Pinpoint the cell where the given text exists, returning its (X, Y) midpoint coordinate. 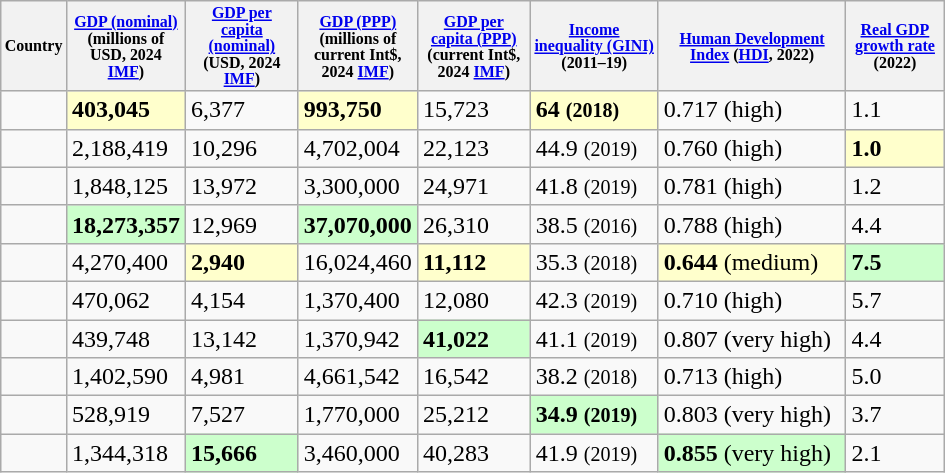
2,940 (242, 262)
2,188,419 (126, 148)
34.9 (2019) (594, 415)
5.7 (895, 300)
GDP per capita (nominal)(USD, 2024 IMF) (242, 46)
528,919 (126, 415)
Income inequality (GINI) (2011–19) (594, 46)
1,770,000 (358, 415)
24,971 (474, 186)
12,080 (474, 300)
1,370,400 (358, 300)
0.803 (very high) (752, 415)
15,723 (474, 110)
4,154 (242, 300)
3,300,000 (358, 186)
0.807 (very high) (752, 339)
7.5 (895, 262)
40,283 (474, 453)
403,045 (126, 110)
41.9 (2019) (594, 453)
22,123 (474, 148)
5.0 (895, 377)
GDP (nominal) (millions of USD, 2024 IMF) (126, 46)
16,024,460 (358, 262)
4,702,004 (358, 148)
44.9 (2019) (594, 148)
15,666 (242, 453)
18,273,357 (126, 224)
1,344,318 (126, 453)
41,022 (474, 339)
3,460,000 (358, 453)
41.8 (2019) (594, 186)
GDP per capita (PPP) (current Int$, 2024 IMF) (474, 46)
37,070,000 (358, 224)
470,062 (126, 300)
26,310 (474, 224)
42.3 (2019) (594, 300)
1,848,125 (126, 186)
0.788 (high) (752, 224)
41.1 (2019) (594, 339)
1.2 (895, 186)
1.0 (895, 148)
35.3 (2018) (594, 262)
Real GDP growth rate (2022) (895, 46)
11,112 (474, 262)
7,527 (242, 415)
1.1 (895, 110)
13,972 (242, 186)
0.855 (very high) (752, 453)
0.760 (high) (752, 148)
3.7 (895, 415)
0.644 (medium) (752, 262)
4,661,542 (358, 377)
0.710 (high) (752, 300)
0.717 (high) (752, 110)
0.713 (high) (752, 377)
0.781 (high) (752, 186)
4,981 (242, 377)
GDP (PPP) (millions of current Int$, 2024 IMF) (358, 46)
1,370,942 (358, 339)
64 (2018) (594, 110)
Country (34, 46)
1,402,590 (126, 377)
13,142 (242, 339)
25,212 (474, 415)
10,296 (242, 148)
12,969 (242, 224)
439,748 (126, 339)
4,270,400 (126, 262)
38.2 (2018) (594, 377)
Human Development Index (HDI, 2022) (752, 46)
38.5 (2016) (594, 224)
993,750 (358, 110)
6,377 (242, 110)
16,542 (474, 377)
2.1 (895, 453)
